Identify which cell holds the provided text, then report its (x, y) central coordinate. 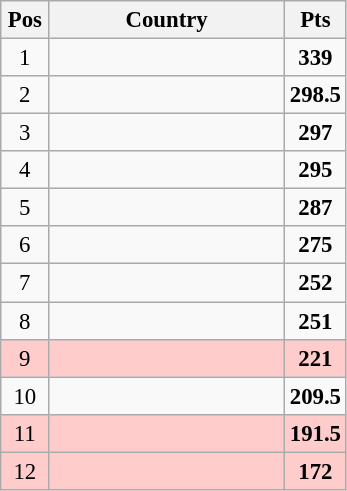
221 (315, 358)
275 (315, 245)
10 (25, 396)
287 (315, 208)
11 (25, 433)
252 (315, 283)
251 (315, 321)
209.5 (315, 396)
6 (25, 245)
3 (25, 133)
Pts (315, 20)
172 (315, 471)
339 (315, 58)
Pos (25, 20)
1 (25, 58)
Country (167, 20)
4 (25, 170)
295 (315, 170)
7 (25, 283)
298.5 (315, 95)
12 (25, 471)
8 (25, 321)
5 (25, 208)
9 (25, 358)
2 (25, 95)
297 (315, 133)
191.5 (315, 433)
